Locate the cell with the specified text and output its [X, Y] center coordinate. 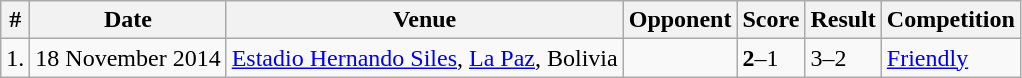
1. [16, 58]
Venue [424, 20]
Date [128, 20]
Estadio Hernando Siles, La Paz, Bolivia [424, 58]
Score [771, 20]
Opponent [680, 20]
# [16, 20]
2–1 [771, 58]
Competition [950, 20]
3–2 [843, 58]
18 November 2014 [128, 58]
Result [843, 20]
Friendly [950, 58]
